Scan for the cell matching the given text and deliver its [X, Y] coordinate at center. 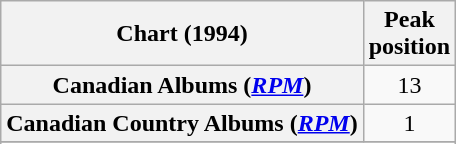
Canadian Country Albums (RPM) [182, 123]
1 [409, 123]
Peak position [409, 34]
Chart (1994) [182, 34]
13 [409, 85]
Canadian Albums (RPM) [182, 85]
